Scan for the cell matching the given text and deliver its (X, Y) coordinate at center. 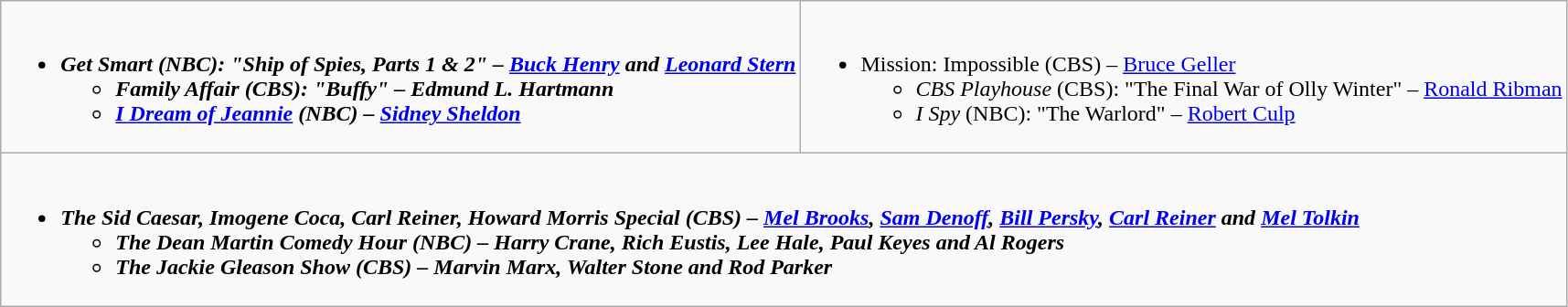
Mission: Impossible (CBS) – Bruce GellerCBS Playhouse (CBS): "The Final War of Olly Winter" – Ronald RibmanI Spy (NBC): "The Warlord" – Robert Culp (1184, 77)
